Capture the cell that displays the provided text and extract its [X, Y] central coordinate. 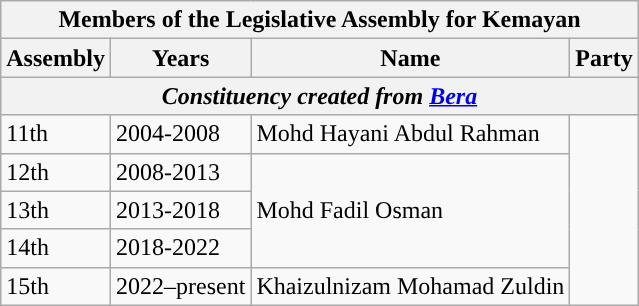
2008-2013 [180, 172]
15th [56, 286]
Assembly [56, 58]
2018-2022 [180, 248]
13th [56, 210]
Members of the Legislative Assembly for Kemayan [320, 20]
Mohd Hayani Abdul Rahman [410, 134]
Constituency created from Bera [320, 96]
2013-2018 [180, 210]
2004-2008 [180, 134]
2022–present [180, 286]
Khaizulnizam Mohamad Zuldin [410, 286]
12th [56, 172]
Mohd Fadil Osman [410, 210]
Name [410, 58]
Party [604, 58]
Years [180, 58]
14th [56, 248]
11th [56, 134]
